Output the [X, Y] coordinate of the center of the cell containing the given text.  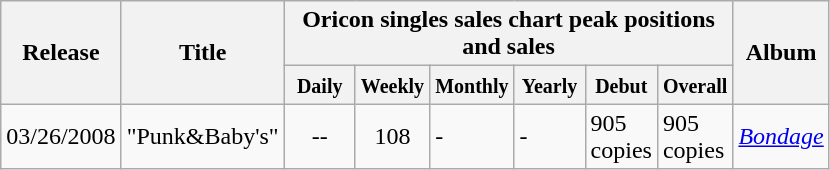
"Punk&Baby's" [202, 136]
Album [781, 52]
03/26/2008 [61, 136]
Oricon singles sales chart peak positions and sales [508, 34]
-- [320, 136]
Debut [621, 85]
Release [61, 52]
Daily [320, 85]
Title [202, 52]
Weekly [392, 85]
Bondage [781, 136]
108 [392, 136]
Monthly [472, 85]
Yearly [550, 85]
Overall [694, 85]
